Output the (X, Y) coordinate of the center of the cell containing the given text.  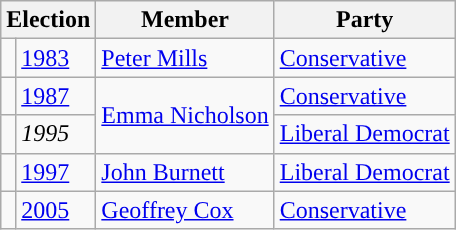
Peter Mills (185, 58)
1983 (56, 58)
Geoffrey Cox (185, 210)
1987 (56, 96)
1995 (56, 134)
1997 (56, 172)
John Burnett (185, 172)
2005 (56, 210)
Election (48, 20)
Party (364, 20)
Member (185, 20)
Emma Nicholson (185, 115)
